Scan for the cell matching the given text and deliver its [x, y] coordinate at center. 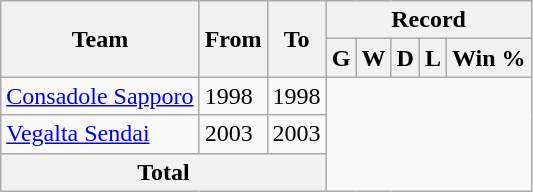
L [432, 58]
From [233, 39]
Total [164, 172]
Win % [488, 58]
Record [428, 20]
To [296, 39]
Team [100, 39]
Vegalta Sendai [100, 134]
G [341, 58]
D [405, 58]
W [374, 58]
Consadole Sapporo [100, 96]
